Determine the [X, Y] coordinate at the center of the cell enclosing the given text.  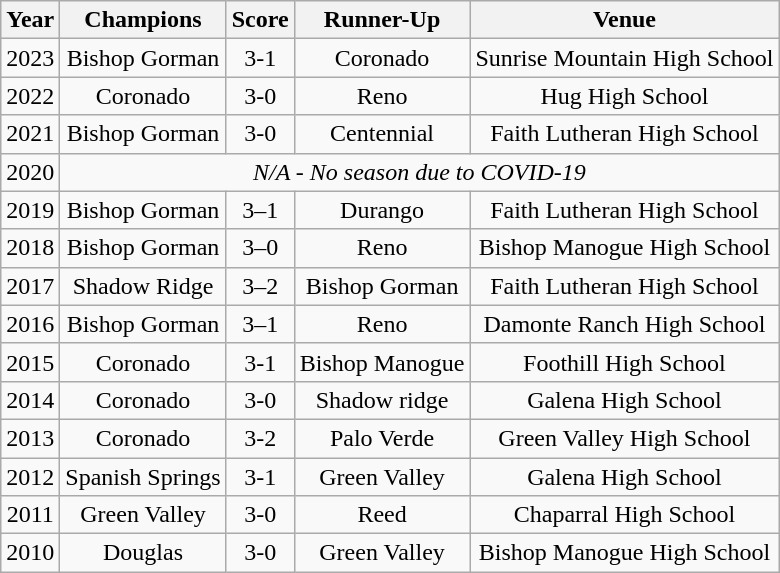
2011 [30, 515]
Runner-Up [382, 20]
Shadow ridge [382, 400]
Score [260, 20]
Reed [382, 515]
Durango [382, 210]
3–2 [260, 286]
Damonte Ranch High School [624, 324]
3-2 [260, 438]
Year [30, 20]
2023 [30, 58]
2013 [30, 438]
Centennial [382, 134]
2022 [30, 96]
2014 [30, 400]
2015 [30, 362]
Bishop Manogue [382, 362]
Venue [624, 20]
Shadow Ridge [143, 286]
2016 [30, 324]
Green Valley High School [624, 438]
2017 [30, 286]
Spanish Springs [143, 477]
Chaparral High School [624, 515]
2020 [30, 172]
3–0 [260, 248]
N/A - No season due to COVID-19 [420, 172]
2019 [30, 210]
Foothill High School [624, 362]
2018 [30, 248]
2012 [30, 477]
2010 [30, 553]
2021 [30, 134]
Sunrise Mountain High School [624, 58]
Hug High School [624, 96]
Champions [143, 20]
Palo Verde [382, 438]
Douglas [143, 553]
